Detect which cell encompasses the target text, then output its (X, Y) center coordinate. 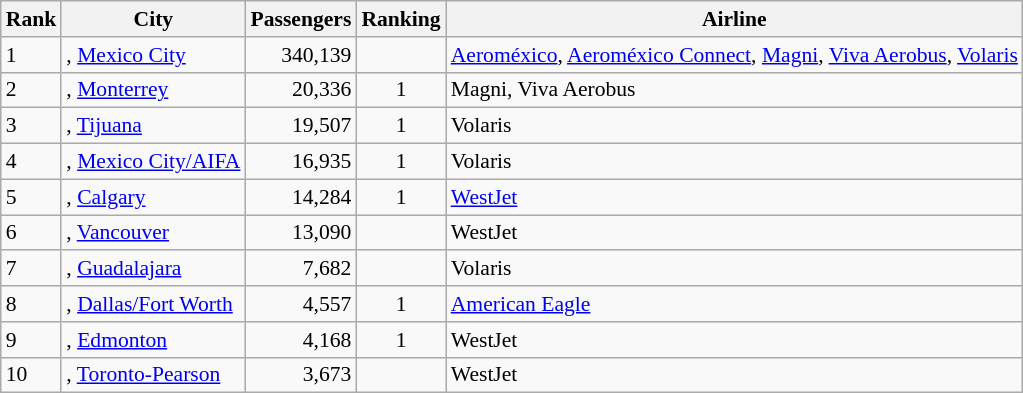
340,139 (302, 55)
4,557 (302, 304)
, Calgary (153, 197)
14,284 (302, 197)
, Mexico City (153, 55)
Passengers (302, 19)
8 (32, 304)
, Dallas/Fort Worth (153, 304)
6 (32, 233)
9 (32, 340)
, Tijuana (153, 126)
3 (32, 126)
19,507 (302, 126)
, Monterrey (153, 90)
3,673 (302, 375)
Airline (734, 19)
Aeroméxico, Aeroméxico Connect, Magni, Viva Aerobus, Volaris (734, 55)
, Toronto-Pearson (153, 375)
Rank (32, 19)
4 (32, 162)
7,682 (302, 269)
, Mexico City/AIFA (153, 162)
7 (32, 269)
10 (32, 375)
5 (32, 197)
2 (32, 90)
, Edmonton (153, 340)
, Vancouver (153, 233)
4,168 (302, 340)
Ranking (400, 19)
13,090 (302, 233)
20,336 (302, 90)
City (153, 19)
Magni, Viva Aerobus (734, 90)
American Eagle (734, 304)
, Guadalajara (153, 269)
16,935 (302, 162)
